Scan for the cell matching the given text and deliver its [x, y] coordinate at center. 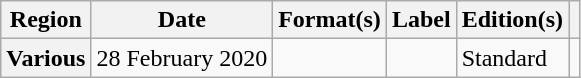
Format(s) [330, 20]
28 February 2020 [182, 58]
Date [182, 20]
Region [46, 20]
Various [46, 58]
Label [421, 20]
Edition(s) [512, 20]
Standard [512, 58]
